Capture the cell that displays the provided text and extract its (X, Y) central coordinate. 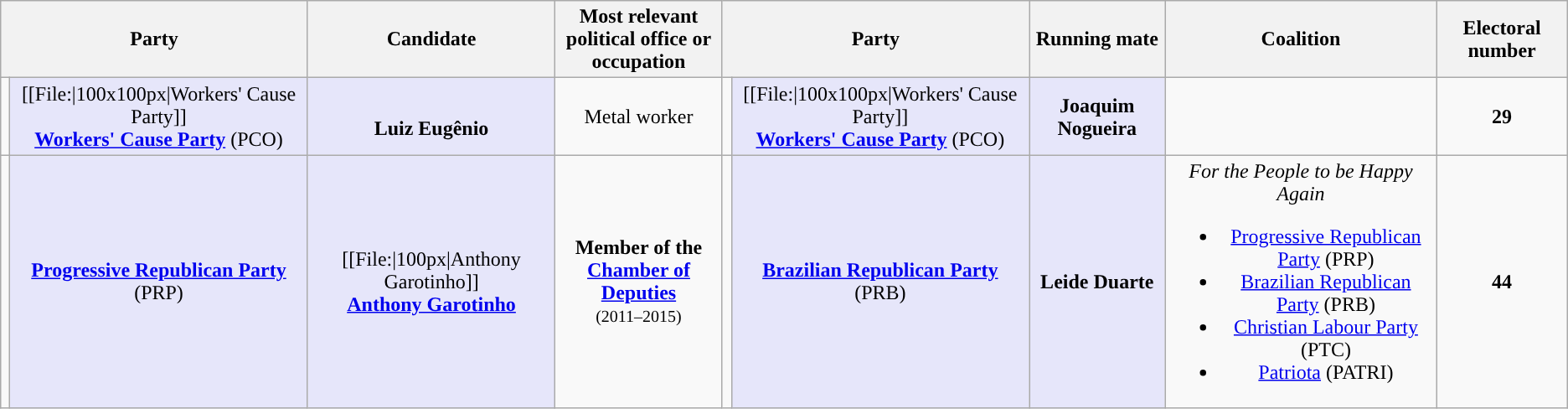
For the People to be Happy AgainProgressive Republican Party (PRP)Brazilian Republican Party (PRB)Christian Labour Party (PTC)Patriota (PATRI) (1301, 282)
Candidate (431, 39)
Member of the Chamber of Deputies(2011–2015) (638, 282)
Electoral number (1502, 39)
Most relevant political office or occupation (638, 39)
Progressive Republican Party (PRP) (159, 282)
44 (1502, 282)
Brazilian Republican Party (PRB) (879, 282)
Running mate (1097, 39)
Metal worker (638, 116)
Coalition (1301, 39)
Joaquim Nogueira (1097, 116)
29 (1502, 116)
Luiz Eugênio (431, 116)
[[File:|100px|Anthony Garotinho]]Anthony Garotinho (431, 282)
Leide Duarte (1097, 282)
